Return the [x, y] coordinate for the center point of the cell that contains the specified text.  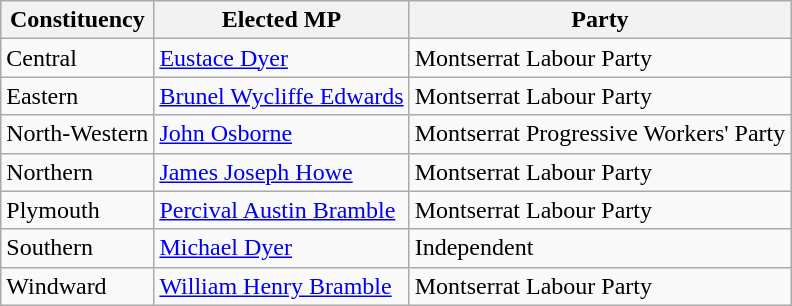
Central [78, 58]
Independent [600, 248]
Michael Dyer [282, 248]
Plymouth [78, 210]
Brunel Wycliffe Edwards [282, 96]
Southern [78, 248]
James Joseph Howe [282, 172]
William Henry Bramble [282, 286]
Eastern [78, 96]
Party [600, 20]
Elected MP [282, 20]
Eustace Dyer [282, 58]
Windward [78, 286]
Percival Austin Bramble [282, 210]
Constituency [78, 20]
Northern [78, 172]
John Osborne [282, 134]
North-Western [78, 134]
Montserrat Progressive Workers' Party [600, 134]
